Determine the (X, Y) coordinate at the center of the cell enclosing the given text.  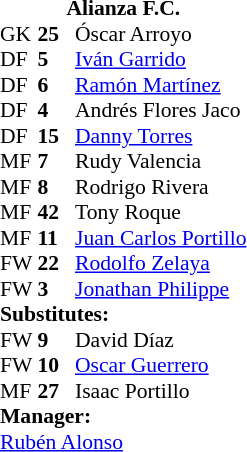
10 (57, 365)
Tony Roque (160, 212)
Rodolfo Zelaya (160, 263)
Jonathan Philippe (160, 288)
3 (57, 288)
9 (57, 339)
Iván Garrido (160, 59)
42 (57, 212)
8 (57, 186)
25 (57, 33)
Substitutes: (123, 314)
GK (19, 33)
Rudy Valencia (160, 161)
Andrés Flores Jaco (160, 110)
Juan Carlos Portillo (160, 237)
15 (57, 135)
4 (57, 110)
11 (57, 237)
Rodrigo Rivera (160, 186)
Danny Torres (160, 135)
Ramón Martínez (160, 84)
27 (57, 390)
22 (57, 263)
Isaac Portillo (160, 390)
David Díaz (160, 339)
7 (57, 161)
Óscar Arroyo (160, 33)
5 (57, 59)
Manager: (123, 416)
Oscar Guerrero (160, 365)
6 (57, 84)
